Detect which cell encompasses the target text, then output its (X, Y) center coordinate. 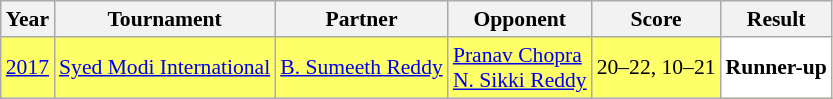
Tournament (164, 19)
Opponent (520, 19)
B. Sumeeth Reddy (362, 68)
2017 (28, 68)
Partner (362, 19)
Result (776, 19)
Year (28, 19)
Score (656, 19)
Pranav Chopra N. Sikki Reddy (520, 68)
Syed Modi International (164, 68)
Runner-up (776, 68)
20–22, 10–21 (656, 68)
